Find where the given text appears and provide that cell's center as (X, Y) coordinate. 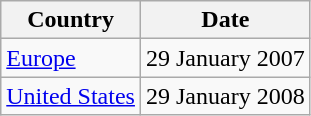
29 January 2008 (225, 96)
Country (71, 20)
29 January 2007 (225, 58)
Europe (71, 58)
United States (71, 96)
Date (225, 20)
